Capture the cell that displays the provided text and extract its [x, y] central coordinate. 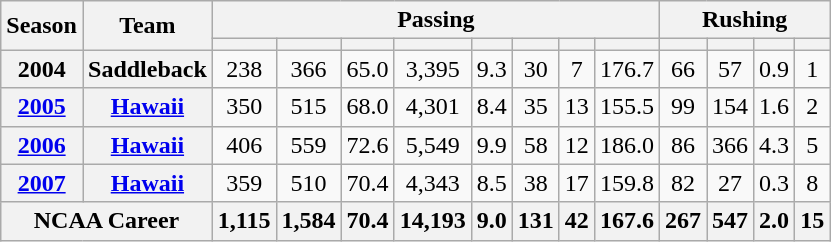
2004 [42, 69]
5,549 [432, 145]
35 [536, 107]
17 [576, 183]
58 [536, 145]
2006 [42, 145]
9.9 [492, 145]
Passing [436, 20]
167.6 [626, 221]
8.4 [492, 107]
13 [576, 107]
Season [42, 26]
2.0 [774, 221]
14,193 [432, 221]
8.5 [492, 183]
NCAA Career [107, 221]
1,584 [308, 221]
4,301 [432, 107]
547 [730, 221]
9.3 [492, 69]
15 [812, 221]
Saddleback [147, 69]
238 [244, 69]
515 [308, 107]
7 [576, 69]
27 [730, 183]
510 [308, 183]
57 [730, 69]
155.5 [626, 107]
Rushing [744, 20]
30 [536, 69]
2005 [42, 107]
Team [147, 26]
9.0 [492, 221]
8 [812, 183]
42 [576, 221]
38 [536, 183]
65.0 [368, 69]
1,115 [244, 221]
4,343 [432, 183]
2007 [42, 183]
559 [308, 145]
1 [812, 69]
68.0 [368, 107]
359 [244, 183]
406 [244, 145]
12 [576, 145]
99 [682, 107]
154 [730, 107]
176.7 [626, 69]
0.3 [774, 183]
4.3 [774, 145]
1.6 [774, 107]
159.8 [626, 183]
66 [682, 69]
350 [244, 107]
186.0 [626, 145]
86 [682, 145]
82 [682, 183]
5 [812, 145]
2 [812, 107]
131 [536, 221]
72.6 [368, 145]
0.9 [774, 69]
267 [682, 221]
3,395 [432, 69]
